From the cell containing the given text, extract its center point as [x, y] coordinate. 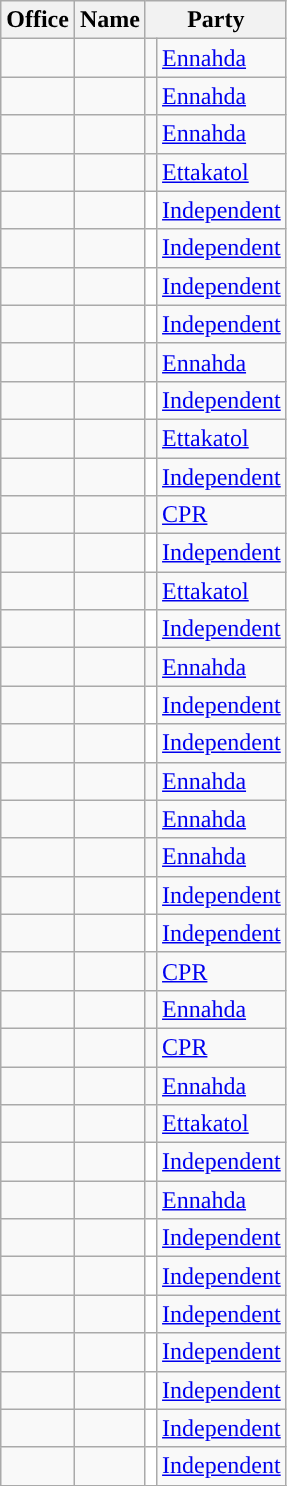
Party [216, 20]
Office [38, 20]
Name [110, 20]
